Extract the [X, Y] coordinate from the center of the cell holding the provided text.  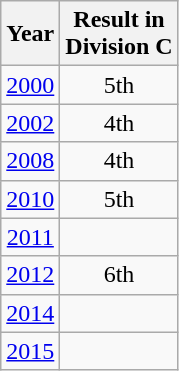
2000 [30, 85]
2008 [30, 161]
2010 [30, 199]
Year [30, 34]
2015 [30, 351]
6th [119, 275]
2012 [30, 275]
Result inDivision C [119, 34]
2014 [30, 313]
2011 [30, 237]
2002 [30, 123]
